Capture the cell that displays the provided text and extract its [X, Y] central coordinate. 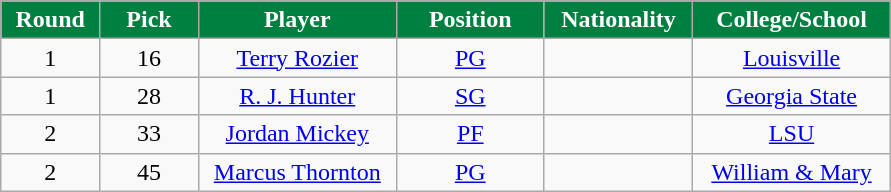
Round [50, 20]
LSU [792, 134]
33 [150, 134]
Position [470, 20]
Terry Rozier [297, 58]
Pick [150, 20]
28 [150, 96]
Marcus Thornton [297, 172]
Nationality [618, 20]
R. J. Hunter [297, 96]
Georgia State [792, 96]
Louisville [792, 58]
William & Mary [792, 172]
Player [297, 20]
45 [150, 172]
College/School [792, 20]
PF [470, 134]
Jordan Mickey [297, 134]
SG [470, 96]
16 [150, 58]
